Determine the (X, Y) coordinate at the center of the cell enclosing the given text.  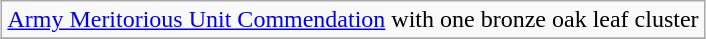
Army Meritorious Unit Commendation with one bronze oak leaf cluster (353, 20)
